Locate the cell with the specified text and output its (X, Y) center coordinate. 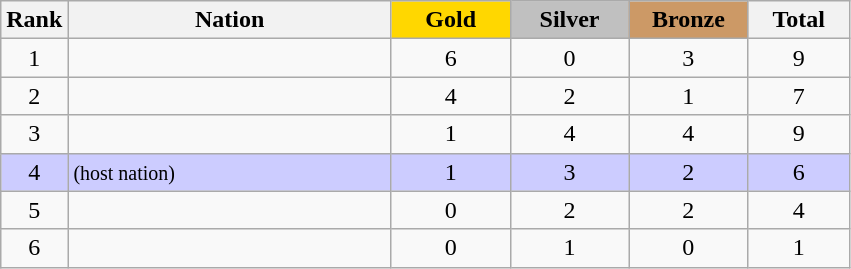
Total (799, 20)
5 (34, 210)
7 (799, 96)
(host nation) (230, 172)
Bronze (688, 20)
Silver (570, 20)
Gold (450, 20)
Rank (34, 20)
Nation (230, 20)
